Identify which cell holds the provided text, then report its [X, Y] central coordinate. 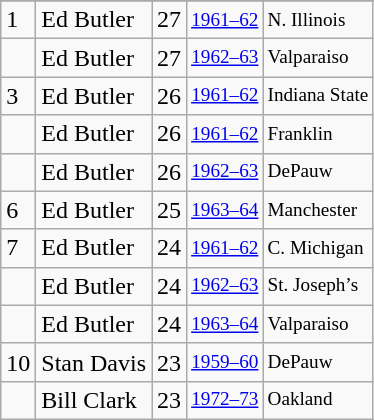
1972–73 [225, 400]
Indiana State [318, 96]
Oakland [318, 400]
Bill Clark [94, 400]
7 [18, 248]
1 [18, 20]
25 [170, 210]
Manchester [318, 210]
Stan Davis [94, 362]
St. Joseph’s [318, 286]
6 [18, 210]
10 [18, 362]
3 [18, 96]
Franklin [318, 134]
C. Michigan [318, 248]
1959–60 [225, 362]
N. Illinois [318, 20]
